Provide the (x, y) coordinate of the cell's center where the given text is located.  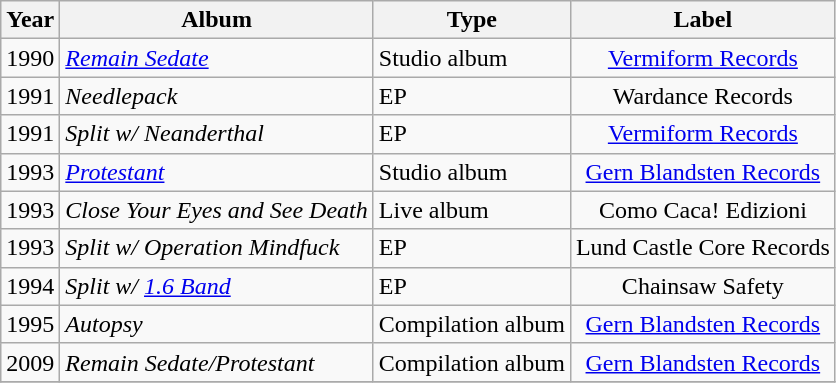
Album (216, 20)
Live album (472, 210)
Split w/ Operation Mindfuck (216, 248)
Label (702, 20)
1994 (30, 286)
Como Caca! Edizioni (702, 210)
Remain Sedate (216, 58)
2009 (30, 362)
Needlepack (216, 96)
Wardance Records (702, 96)
Type (472, 20)
1990 (30, 58)
1995 (30, 324)
Chainsaw Safety (702, 286)
Close Your Eyes and See Death (216, 210)
Split w/ 1.6 Band (216, 286)
Remain Sedate/Protestant (216, 362)
Year (30, 20)
Autopsy (216, 324)
Lund Castle Core Records (702, 248)
Split w/ Neanderthal (216, 134)
Protestant (216, 172)
